Find where the given text appears and provide that cell's center as (x, y) coordinate. 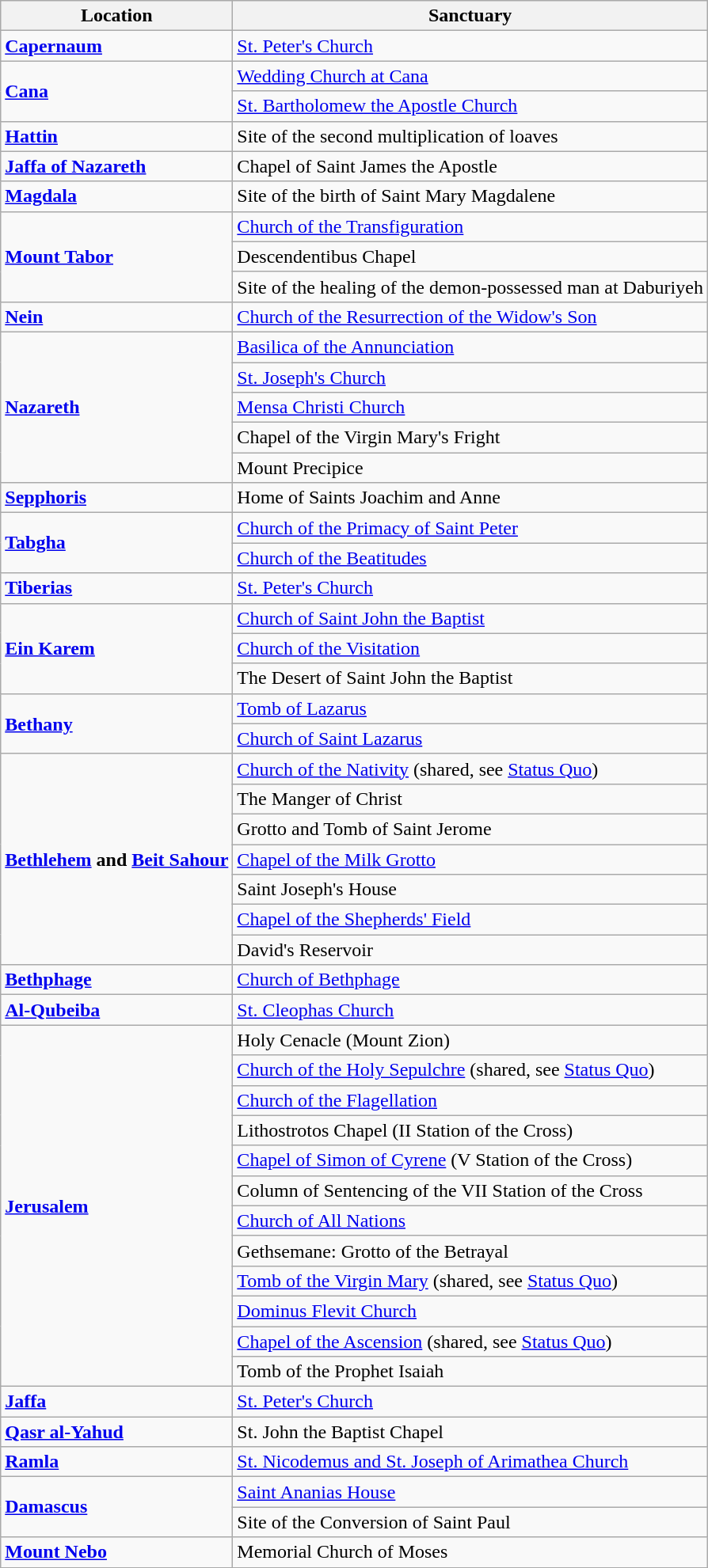
Bethphage (117, 980)
Tomb of the Virgin Mary (shared, see Status Quo) (470, 1281)
Hattin (117, 136)
Tomb of Lazarus (470, 708)
Descendentibus Chapel (470, 256)
Mount Tabor (117, 256)
Column of Sentencing of the VII Station of the Cross (470, 1190)
Tabgha (117, 543)
Jaffa (117, 1402)
Qasr al-Yahud (117, 1432)
St. Cleophas Church (470, 1010)
Saint Ananias House (470, 1492)
Holy Cenacle (Mount Zion) (470, 1040)
Gethsemane: Grotto of the Betrayal (470, 1251)
Location (117, 16)
Chapel of Saint James the Apostle (470, 166)
Chapel of the Shepherds' Field (470, 920)
Chapel of the Ascension (shared, see Status Quo) (470, 1342)
Church of the Visitation (470, 648)
Church of the Transfiguration (470, 226)
Damascus (117, 1507)
Site of the Conversion of Saint Paul (470, 1522)
Sanctuary (470, 16)
Nein (117, 317)
Wedding Church at Cana (470, 76)
Church of the Primacy of Saint Peter (470, 528)
Jerusalem (117, 1206)
Mensa Christi Church (470, 408)
Church of the Beatitudes (470, 558)
Tiberias (117, 588)
Mount Precipice (470, 468)
Basilica of the Annunciation (470, 347)
Church of Saint Lazarus (470, 738)
The Manger of Christ (470, 799)
Site of the second multiplication of loaves (470, 136)
Site of the healing of the demon-possessed man at Daburiyeh (470, 287)
Dominus Flevit Church (470, 1311)
Site of the birth of Saint Mary Magdalene (470, 196)
The Desert of Saint John the Baptist (470, 678)
Church of the Flagellation (470, 1100)
Chapel of the Milk Grotto (470, 859)
Sepphoris (117, 498)
Church of All Nations (470, 1221)
Church of the Nativity (shared, see Status Quo) (470, 769)
St. Nicodemus and St. Joseph of Arimathea Church (470, 1462)
Capernaum (117, 46)
Ramla (117, 1462)
Al-Qubeiba (117, 1010)
Magdala (117, 196)
Memorial Church of Moses (470, 1552)
Saint Joseph's House (470, 890)
David's Reservoir (470, 950)
St. Joseph's Church (470, 378)
Church of Saint John the Baptist (470, 618)
Church of the Holy Sepulchre (shared, see Status Quo) (470, 1070)
Tomb of the Prophet Isaiah (470, 1372)
Lithostrotos Chapel (II Station of the Cross) (470, 1130)
Church of the Resurrection of the Widow's Son (470, 317)
Bethlehem and Beit Sahour (117, 859)
Church of Bethphage (470, 980)
Jaffa of Nazareth (117, 166)
Chapel of the Virgin Mary's Fright (470, 438)
Cana (117, 91)
Ein Karem (117, 648)
Grotto and Tomb of Saint Jerome (470, 829)
Bethany (117, 723)
Nazareth (117, 407)
St. John the Baptist Chapel (470, 1432)
Mount Nebo (117, 1552)
Chapel of Simon of Cyrene (V Station of the Cross) (470, 1160)
St. Bartholomew the Apostle Church (470, 106)
Home of Saints Joachim and Anne (470, 498)
